Return (X, Y) of the center of cell containing provided text 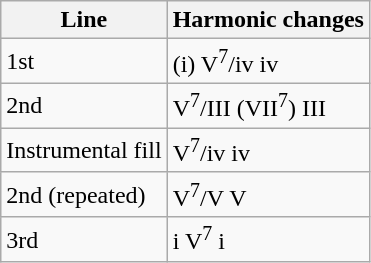
Harmonic changes (268, 20)
(i) V7/iv iv (268, 62)
2nd (repeated) (84, 194)
V7/III (VII7) III (268, 106)
i V7 i (268, 240)
Instrumental fill (84, 150)
2nd (84, 106)
V7/V V (268, 194)
Line (84, 20)
3rd (84, 240)
1st (84, 62)
V7/iv iv (268, 150)
